Scan for the cell matching the given text and deliver its [x, y] coordinate at center. 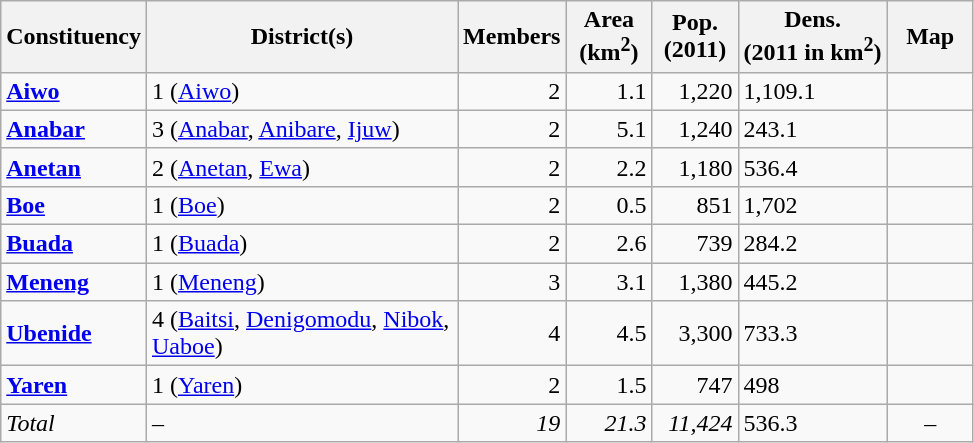
Constituency [74, 37]
498 [812, 385]
4 [512, 334]
747 [695, 385]
0.5 [609, 205]
1 (Boe) [302, 205]
3,300 [695, 334]
3 (Anabar, Anibare, Ijuw) [302, 129]
1.5 [609, 385]
1.1 [609, 91]
District(s) [302, 37]
284.2 [812, 244]
Dens.(2011 in km2) [812, 37]
1,109.1 [812, 91]
Pop. (2011) [695, 37]
Yaren [74, 385]
739 [695, 244]
21.3 [609, 423]
2.6 [609, 244]
3.1 [609, 282]
3 [512, 282]
445.2 [812, 282]
1,380 [695, 282]
4 (Baitsi, Denigomodu, Nibok, Uaboe) [302, 334]
4.5 [609, 334]
Boe [74, 205]
243.1 [812, 129]
11,424 [695, 423]
Area (km2) [609, 37]
733.3 [812, 334]
851 [695, 205]
Buada [74, 244]
Anetan [74, 167]
1 (Aiwo) [302, 91]
Total [74, 423]
536.3 [812, 423]
1,702 [812, 205]
2.2 [609, 167]
1,240 [695, 129]
Map [930, 37]
Meneng [74, 282]
Aiwo [74, 91]
1,180 [695, 167]
1 (Meneng) [302, 282]
1 (Buada) [302, 244]
19 [512, 423]
Ubenide [74, 334]
Anabar [74, 129]
1,220 [695, 91]
1 (Yaren) [302, 385]
2 (Anetan, Ewa) [302, 167]
5.1 [609, 129]
536.4 [812, 167]
Members [512, 37]
